Return (x, y) of the center of cell containing provided text 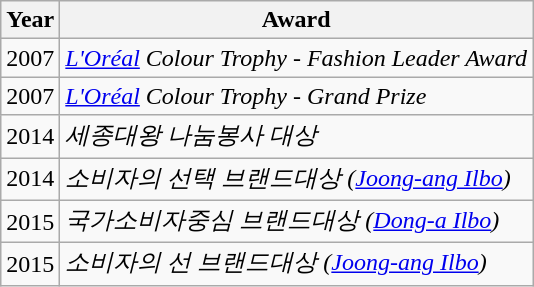
세종대왕 나눔봉사 대상 (296, 136)
Award (296, 20)
소비자의 선 브랜드대상 (Joong-ang Ilbo) (296, 264)
소비자의 선택 브랜드대상 (Joong-ang Ilbo) (296, 180)
L'Oréal Colour Trophy - Grand Prize (296, 96)
L'Oréal Colour Trophy - Fashion Leader Award (296, 58)
Year (30, 20)
국가소비자중심 브랜드대상 (Dong-a Ilbo) (296, 222)
